Extract the [x, y] coordinate from the center of the cell holding the provided text.  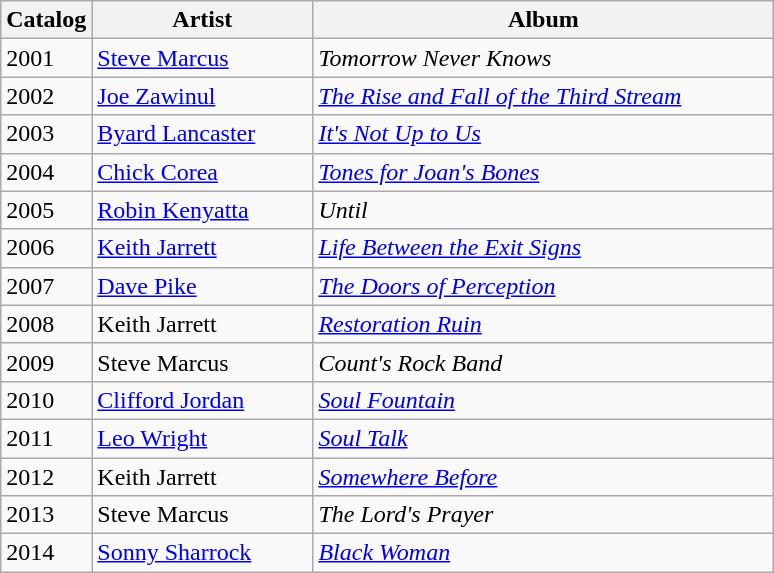
Tomorrow Never Knows [544, 58]
2013 [46, 515]
2005 [46, 210]
2014 [46, 553]
Black Woman [544, 553]
Leo Wright [202, 438]
2008 [46, 324]
2012 [46, 477]
Sonny Sharrock [202, 553]
Restoration Ruin [544, 324]
Byard Lancaster [202, 134]
The Lord's Prayer [544, 515]
Dave Pike [202, 286]
Soul Talk [544, 438]
2004 [46, 172]
Count's Rock Band [544, 362]
2002 [46, 96]
2010 [46, 400]
2009 [46, 362]
Until [544, 210]
Life Between the Exit Signs [544, 248]
Chick Corea [202, 172]
Artist [202, 20]
2007 [46, 286]
Clifford Jordan [202, 400]
Tones for Joan's Bones [544, 172]
Joe Zawinul [202, 96]
2001 [46, 58]
The Rise and Fall of the Third Stream [544, 96]
Somewhere Before [544, 477]
Catalog [46, 20]
2003 [46, 134]
Soul Fountain [544, 400]
2006 [46, 248]
The Doors of Perception [544, 286]
2011 [46, 438]
It's Not Up to Us [544, 134]
Robin Kenyatta [202, 210]
Album [544, 20]
